Find where the given text appears and provide that cell's center as [x, y] coordinate. 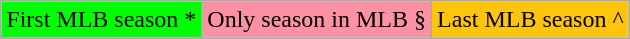
Last MLB season ^ [531, 20]
Only season in MLB § [317, 20]
First MLB season * [102, 20]
